Locate the cell with the specified text and output its [x, y] center coordinate. 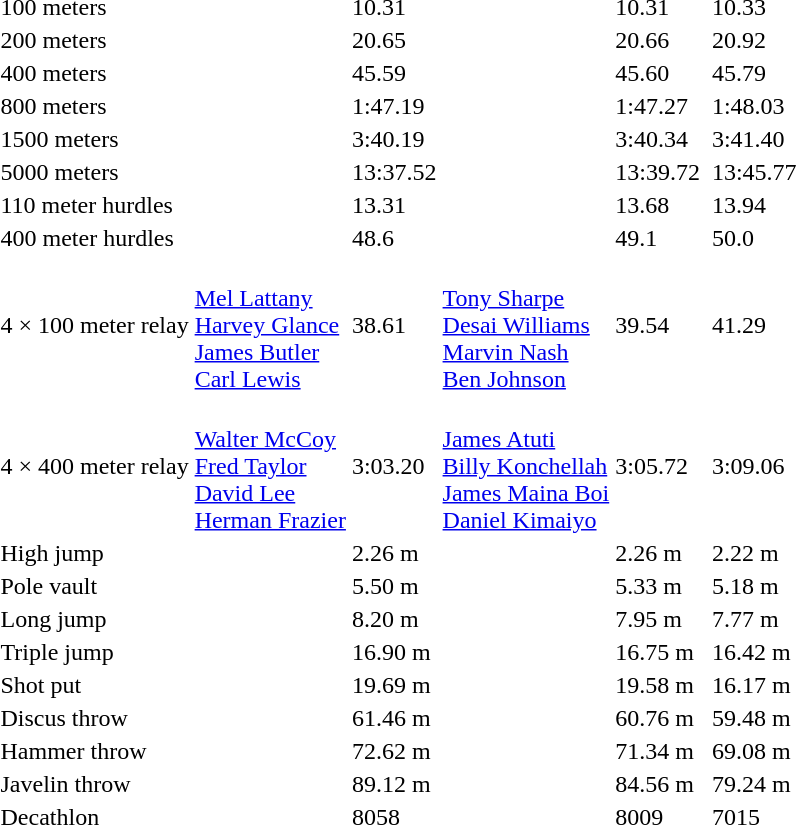
45.59 [394, 73]
89.12 m [394, 784]
5.33 m [658, 586]
16.75 m [658, 652]
45.60 [658, 73]
Walter McCoyFred TaylorDavid LeeHerman Frazier [270, 466]
Tony SharpeDesai WilliamsMarvin NashBen Johnson [526, 325]
13:37.52 [394, 172]
16.90 m [394, 652]
8.20 m [394, 619]
48.6 [394, 238]
39.54 [658, 325]
James AtutiBilly KonchellahJames Maina BoiDaniel Kimaiyo [526, 466]
7.95 m [658, 619]
13:39.72 [658, 172]
71.34 m [658, 751]
38.61 [394, 325]
72.62 m [394, 751]
60.76 m [658, 718]
1:47.19 [394, 106]
5.50 m [394, 586]
19.69 m [394, 685]
19.58 m [658, 685]
20.65 [394, 40]
Mel LattanyHarvey GlanceJames ButlerCarl Lewis [270, 325]
49.1 [658, 238]
1:47.27 [658, 106]
13.68 [658, 205]
20.66 [658, 40]
84.56 m [658, 784]
3:40.19 [394, 139]
3:05.72 [658, 466]
61.46 m [394, 718]
13.31 [394, 205]
3:40.34 [658, 139]
3:03.20 [394, 466]
